Locate the cell with the specified text and output its (x, y) center coordinate. 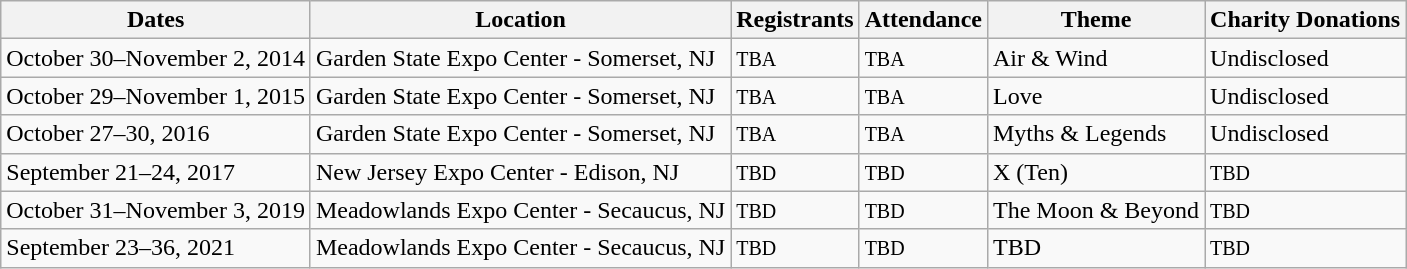
Love (1096, 96)
September 23–36, 2021 (156, 248)
Myths & Legends (1096, 134)
X (Ten) (1096, 172)
Air & Wind (1096, 58)
October 31–November 3, 2019 (156, 210)
October 29–November 1, 2015 (156, 96)
September 21–24, 2017 (156, 172)
October 27–30, 2016 (156, 134)
Registrants (795, 20)
Location (520, 20)
The Moon & Beyond (1096, 210)
Attendance (923, 20)
Theme (1096, 20)
October 30–November 2, 2014 (156, 58)
Dates (156, 20)
Charity Donations (1306, 20)
New Jersey Expo Center - Edison, NJ (520, 172)
